From the cell containing the given text, extract its center point as [x, y] coordinate. 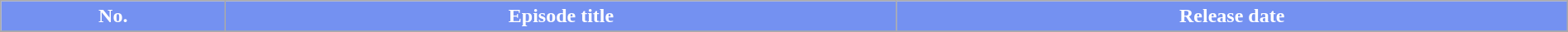
Episode title [561, 16]
No. [113, 16]
Release date [1232, 16]
